For the text-containing cell, return its midpoint in (X, Y) coordinate format. 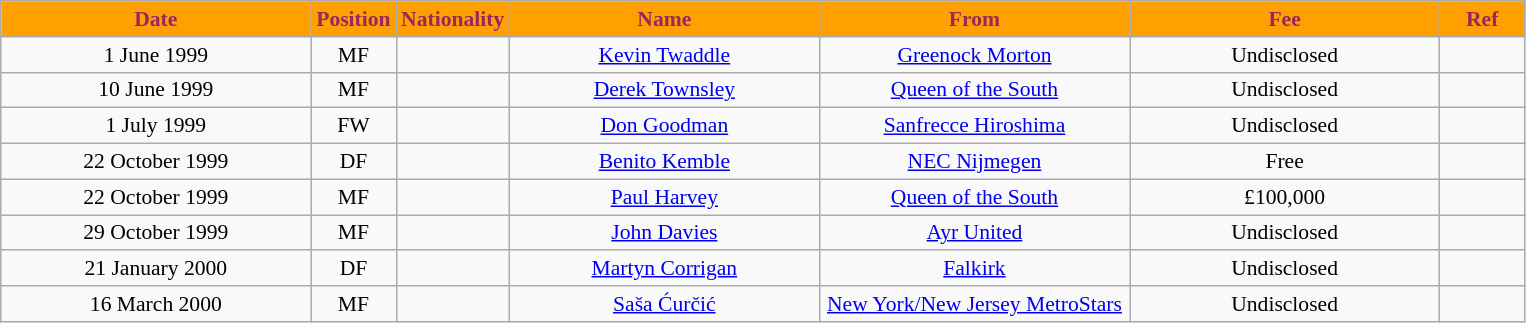
21 January 2000 (156, 269)
10 June 1999 (156, 90)
NEC Nijmegen (974, 162)
Date (156, 19)
Ref (1482, 19)
29 October 1999 (156, 233)
New York/New Jersey MetroStars (974, 304)
1 June 1999 (156, 55)
Benito Kemble (664, 162)
Fee (1285, 19)
FW (354, 126)
16 March 2000 (156, 304)
Position (354, 19)
John Davies (664, 233)
Kevin Twaddle (664, 55)
Nationality (452, 19)
Greenock Morton (974, 55)
Saša Ćurčić (664, 304)
Free (1285, 162)
Name (664, 19)
Sanfrecce Hiroshima (974, 126)
1 July 1999 (156, 126)
Falkirk (974, 269)
Paul Harvey (664, 197)
Derek Townsley (664, 90)
Martyn Corrigan (664, 269)
Ayr United (974, 233)
Don Goodman (664, 126)
From (974, 19)
£100,000 (1285, 197)
